Return (X, Y) of the center of cell containing provided text 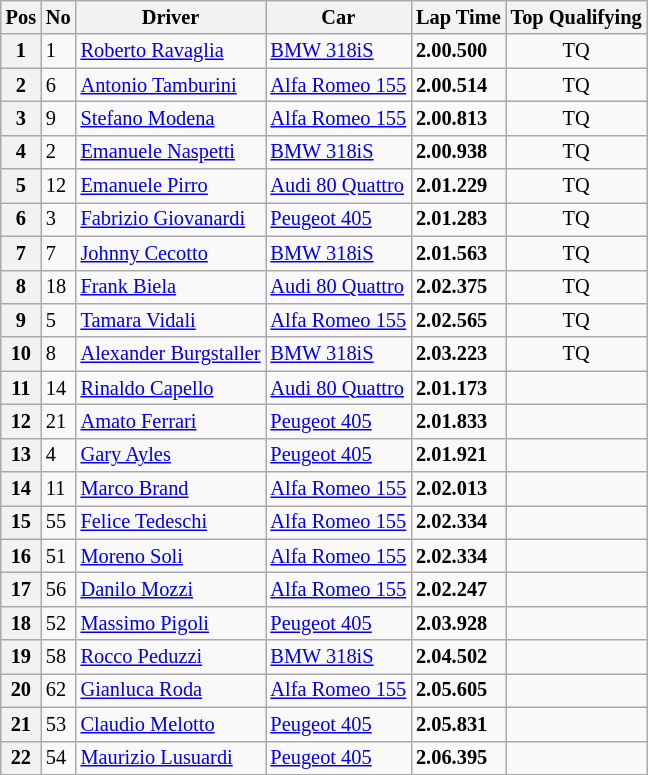
2.00.813 (458, 118)
No (58, 17)
Fabrizio Giovanardi (171, 219)
Top Qualifying (576, 17)
22 (21, 758)
Frank Biela (171, 287)
Emanuele Naspetti (171, 152)
2.01.921 (458, 455)
2.04.502 (458, 657)
52 (58, 623)
Claudio Melotto (171, 724)
Gary Ayles (171, 455)
Lap Time (458, 17)
Rocco Peduzzi (171, 657)
13 (21, 455)
Felice Tedeschi (171, 522)
53 (58, 724)
55 (58, 522)
2.02.247 (458, 589)
16 (21, 556)
19 (21, 657)
Driver (171, 17)
2.03.223 (458, 354)
54 (58, 758)
2.00.514 (458, 85)
Gianluca Roda (171, 690)
Tamara Vidali (171, 320)
2.03.928 (458, 623)
Antonio Tamburini (171, 85)
Amato Ferrari (171, 421)
62 (58, 690)
2.00.500 (458, 51)
2.01.833 (458, 421)
Emanuele Pirro (171, 186)
Stefano Modena (171, 118)
2.05.605 (458, 690)
2.06.395 (458, 758)
2.01.173 (458, 388)
2.02.375 (458, 287)
Moreno Soli (171, 556)
51 (58, 556)
2.05.831 (458, 724)
20 (21, 690)
Danilo Mozzi (171, 589)
2.01.283 (458, 219)
2.01.563 (458, 253)
2.01.229 (458, 186)
Roberto Ravaglia (171, 51)
Marco Brand (171, 489)
17 (21, 589)
15 (21, 522)
Rinaldo Capello (171, 388)
Massimo Pigoli (171, 623)
Johnny Cecotto (171, 253)
2.00.938 (458, 152)
Car (339, 17)
2.02.013 (458, 489)
Alexander Burgstaller (171, 354)
Pos (21, 17)
2.02.565 (458, 320)
58 (58, 657)
Maurizio Lusuardi (171, 758)
10 (21, 354)
56 (58, 589)
